Identify which cell holds the provided text, then report its (x, y) central coordinate. 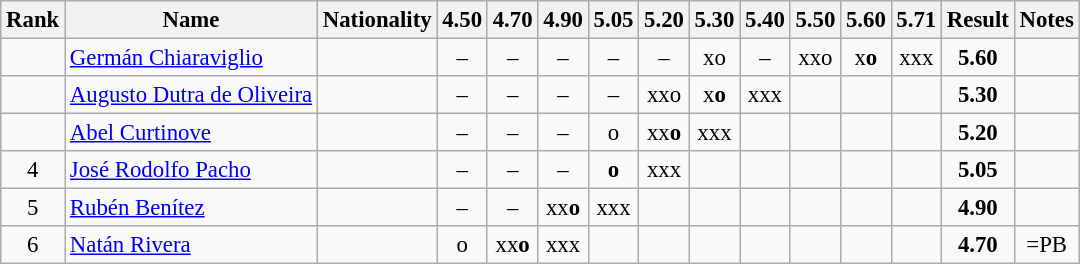
5.71 (916, 20)
Natán Rivera (192, 245)
5.50 (815, 20)
4 (33, 170)
6 (33, 245)
José Rodolfo Pacho (192, 170)
Rubén Benítez (192, 208)
Nationality (376, 20)
Rank (33, 20)
Germán Chiaraviglio (192, 58)
Name (192, 20)
=PB (1046, 245)
Result (978, 20)
Abel Curtinove (192, 133)
5.40 (765, 20)
4.50 (462, 20)
Notes (1046, 20)
Augusto Dutra de Oliveira (192, 95)
5 (33, 208)
